Find where the given text appears and provide that cell's center as [x, y] coordinate. 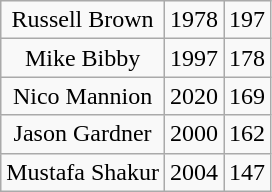
147 [248, 172]
Mustafa Shakur [83, 172]
Jason Gardner [83, 134]
1978 [194, 20]
Nico Mannion [83, 96]
Russell Brown [83, 20]
162 [248, 134]
Mike Bibby [83, 58]
2000 [194, 134]
169 [248, 96]
197 [248, 20]
2020 [194, 96]
2004 [194, 172]
178 [248, 58]
1997 [194, 58]
